Scan for the cell matching the given text and deliver its (x, y) coordinate at center. 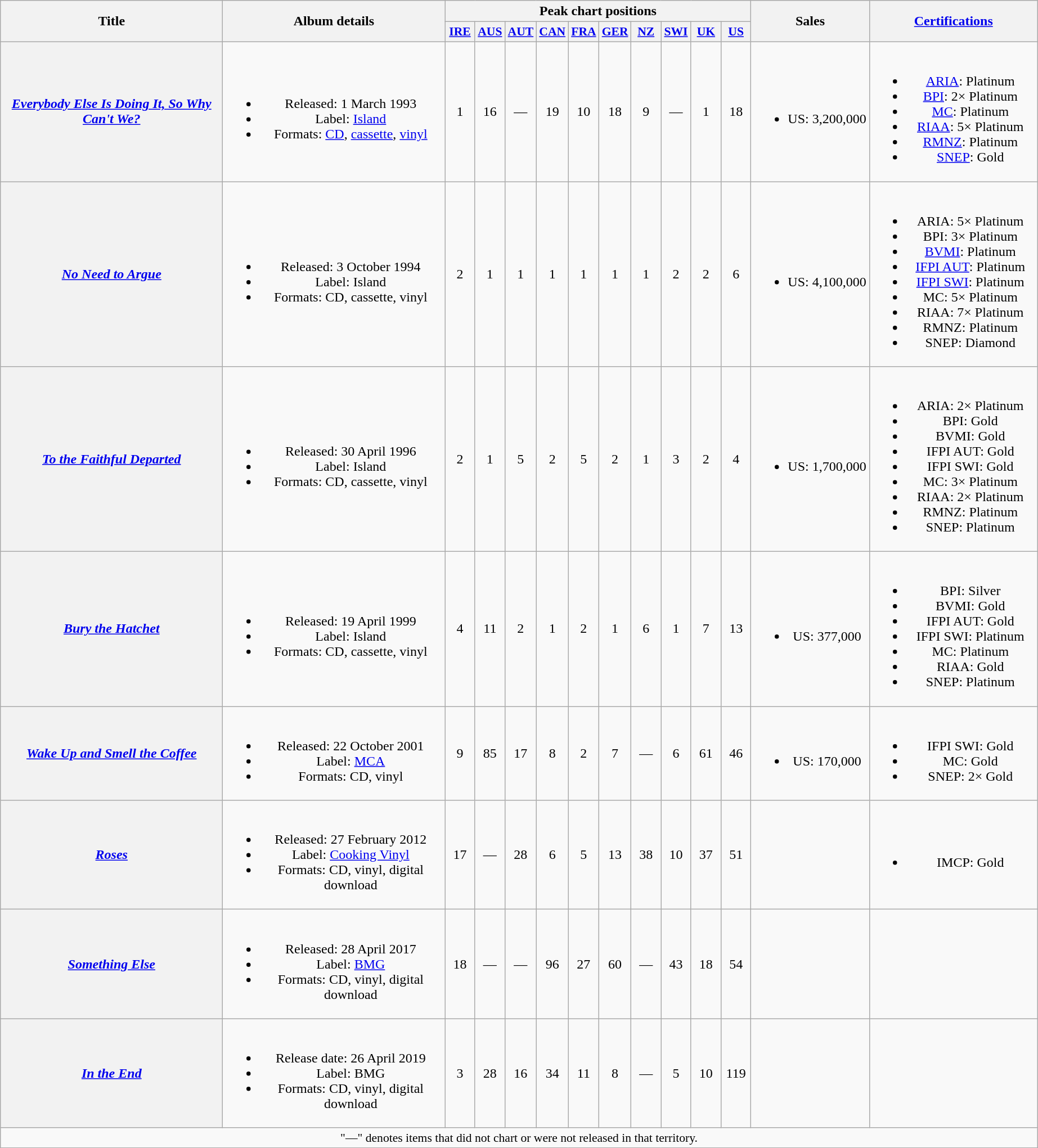
In the End (111, 1073)
Album details (334, 21)
Peak chart positions (598, 11)
US: 4,100,000 (810, 273)
Roses (111, 855)
Released: 30 April 1996Label: IslandFormats: CD, cassette, vinyl (334, 459)
43 (676, 964)
Something Else (111, 964)
BPI: SilverBVMI: GoldIFPI AUT: GoldIFPI SWI: PlatinumMC: PlatinumRIAA: GoldSNEP: Platinum (953, 629)
AUT (521, 32)
Wake Up and Smell the Coffee (111, 754)
96 (552, 964)
Released: 19 April 1999Label: IslandFormats: CD, cassette, vinyl (334, 629)
ARIA: 2× PlatinumBPI: GoldBVMI: GoldIFPI AUT: GoldIFPI SWI: GoldMC: 3× PlatinumRIAA: 2× PlatinumRMNZ: PlatinumSNEP: Platinum (953, 459)
46 (736, 754)
Bury the Hatchet (111, 629)
60 (615, 964)
US: 1,700,000 (810, 459)
34 (552, 1073)
19 (552, 111)
FRA (583, 32)
US (736, 32)
61 (706, 754)
Released: 27 February 2012Label: Cooking VinylFormats: CD, vinyl, digital download (334, 855)
119 (736, 1073)
"—" denotes items that did not chart or were not released in that territory. (519, 1138)
Everybody Else Is Doing It, So Why Can't We? (111, 111)
No Need to Argue (111, 273)
54 (736, 964)
SWI (676, 32)
Release date: 26 April 2019Label: BMGFormats: CD, vinyl, digital download (334, 1073)
To the Faithful Departed (111, 459)
ARIA: PlatinumBPI: 2× PlatinumMC: PlatinumRIAA: 5× PlatinumRMNZ: PlatinumSNEP: Gold (953, 111)
Title (111, 21)
Certifications (953, 21)
IRE (460, 32)
ARIA: 5× PlatinumBPI: 3× PlatinumBVMI: PlatinumIFPI AUT: PlatinumIFPI SWI: PlatinumMC: 5× PlatinumRIAA: 7× PlatinumRMNZ: PlatinumSNEP: Diamond (953, 273)
GER (615, 32)
CAN (552, 32)
NZ (646, 32)
Sales (810, 21)
27 (583, 964)
US: 170,000 (810, 754)
Released: 22 October 2001Label: MCAFormats: CD, vinyl (334, 754)
37 (706, 855)
AUS (489, 32)
Released: 3 October 1994Label: IslandFormats: CD, cassette, vinyl (334, 273)
UK (706, 32)
Released: 28 April 2017Label: BMGFormats: CD, vinyl, digital download (334, 964)
US: 3,200,000 (810, 111)
Released: 1 March 1993Label: IslandFormats: CD, cassette, vinyl (334, 111)
IFPI SWI: GoldMC: GoldSNEP: 2× Gold (953, 754)
85 (489, 754)
38 (646, 855)
US: 377,000 (810, 629)
51 (736, 855)
IMCP: Gold (953, 855)
